Provide the [X, Y] coordinate of the cell's center where the given text is located.  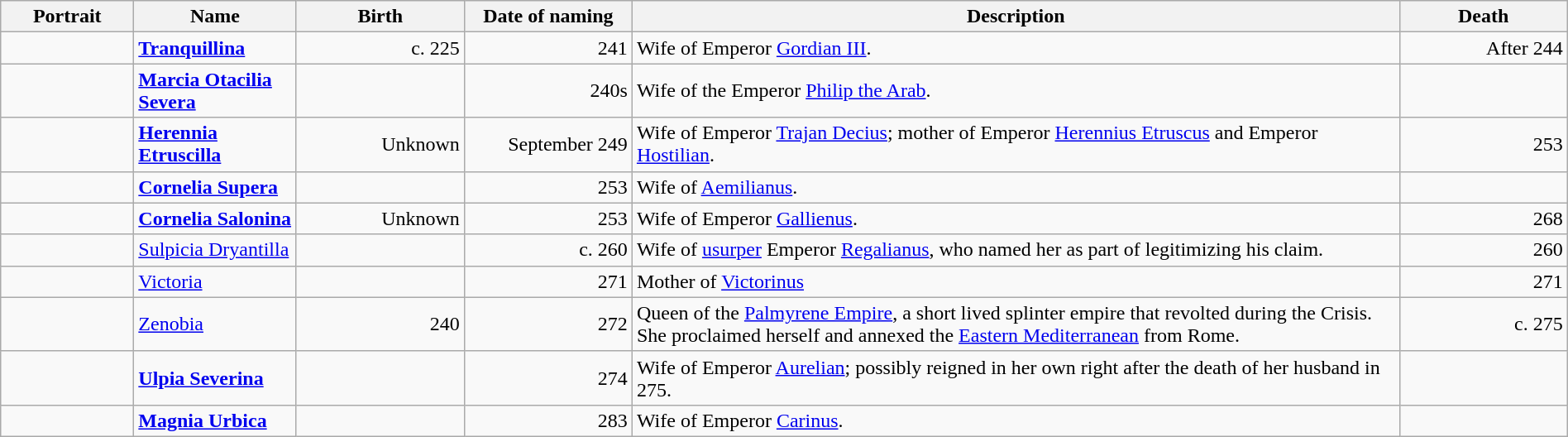
c. 260 [547, 250]
Wife of Emperor Gallienus. [1016, 218]
c. 275 [1484, 324]
Death [1484, 17]
Ulpia Severina [215, 377]
Tranquillina [215, 48]
Wife of Emperor Carinus. [1016, 420]
240 [380, 324]
268 [1484, 218]
Wife of Emperor Aurelian; possibly reigned in her own right after the death of her husband in 275. [1016, 377]
Date of naming [547, 17]
Wife of the Emperor Philip the Arab. [1016, 91]
Herennia Etruscilla [215, 144]
260 [1484, 250]
Wife of Emperor Gordian III. [1016, 48]
274 [547, 377]
Zenobia [215, 324]
Mother of Victorinus [1016, 281]
272 [547, 324]
Victoria [215, 281]
240s [547, 91]
Name [215, 17]
Wife of Emperor Trajan Decius; mother of Emperor Herennius Etruscus and Emperor Hostilian. [1016, 144]
Sulpicia Dryantilla [215, 250]
283 [547, 420]
Wife of usurper Emperor Regalianus, who named her as part of legitimizing his claim. [1016, 250]
Wife of Aemilianus. [1016, 187]
241 [547, 48]
Cornelia Supera [215, 187]
c. 225 [380, 48]
September 249 [547, 144]
After 244 [1484, 48]
Portrait [68, 17]
Cornelia Salonina [215, 218]
Marcia Otacilia Severa [215, 91]
Magnia Urbica [215, 420]
Birth [380, 17]
Description [1016, 17]
